Pinpoint the cell where the given text exists, returning its (X, Y) midpoint coordinate. 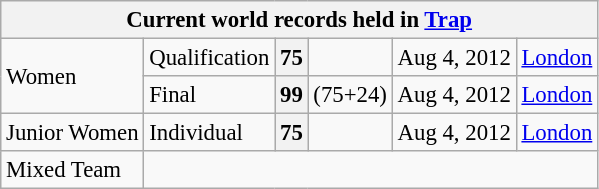
Qualification (210, 58)
Current world records held in Trap (300, 20)
Individual (210, 133)
Final (210, 95)
Women (72, 76)
Junior Women (72, 133)
Mixed Team (72, 170)
99 (292, 95)
(75+24) (350, 95)
